Determine the (X, Y) coordinate at the center of the cell enclosing the given text.  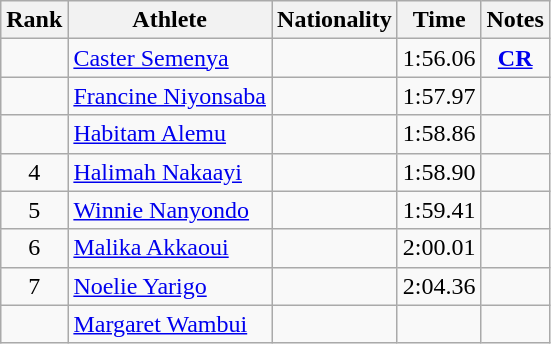
Time (439, 20)
Caster Semenya (170, 58)
7 (34, 286)
2:00.01 (439, 248)
1:58.90 (439, 172)
Halimah Nakaayi (170, 172)
CR (515, 58)
1:58.86 (439, 134)
1:56.06 (439, 58)
Malika Akkaoui (170, 248)
Habitam Alemu (170, 134)
Rank (34, 20)
Nationality (335, 20)
Athlete (170, 20)
Margaret Wambui (170, 324)
1:59.41 (439, 210)
Francine Niyonsaba (170, 96)
6 (34, 248)
2:04.36 (439, 286)
5 (34, 210)
1:57.97 (439, 96)
Noelie Yarigo (170, 286)
4 (34, 172)
Notes (515, 20)
Winnie Nanyondo (170, 210)
